Search for the cell housing the specified text and yield its (X, Y) center coordinate. 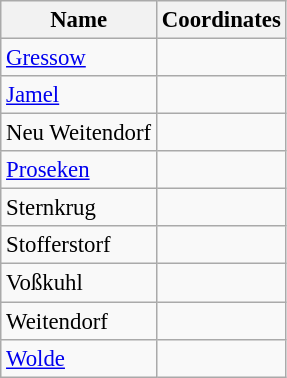
Stofferstorf (79, 245)
Sternkrug (79, 208)
Coordinates (221, 20)
Wolde (79, 358)
Proseken (79, 170)
Neu Weitendorf (79, 133)
Voßkuhl (79, 283)
Name (79, 20)
Jamel (79, 95)
Gressow (79, 58)
Weitendorf (79, 321)
